Return [x, y] of the center of cell containing provided text 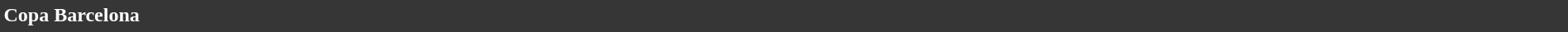
Copa Barcelona [784, 15]
